Extract the [X, Y] coordinate from the center of the cell holding the provided text.  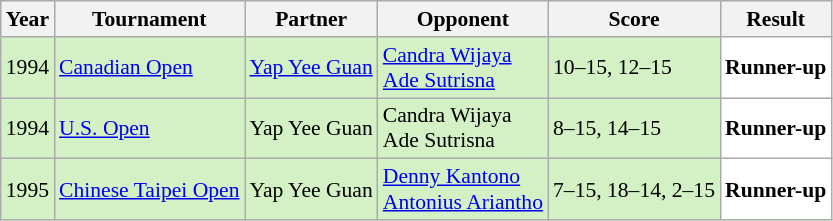
Tournament [149, 19]
7–15, 18–14, 2–15 [634, 190]
Partner [310, 19]
Canadian Open [149, 68]
Year [28, 19]
Chinese Taipei Open [149, 190]
1995 [28, 190]
Result [776, 19]
Denny Kantono Antonius Ariantho [463, 190]
10–15, 12–15 [634, 68]
U.S. Open [149, 128]
Score [634, 19]
Opponent [463, 19]
8–15, 14–15 [634, 128]
